Determine the (x, y) coordinate at the center of the cell enclosing the given text.  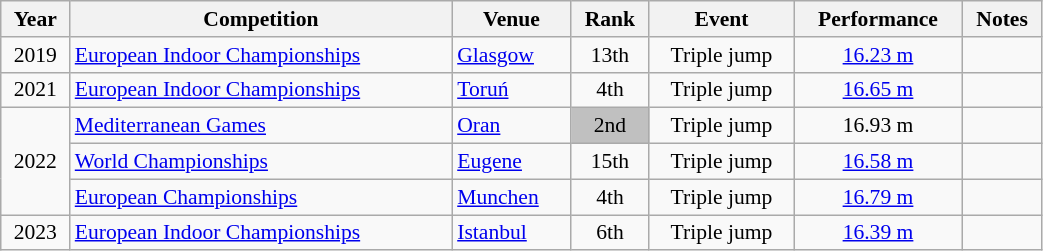
Event (722, 19)
Eugene (512, 162)
2019 (36, 55)
16.79 m (878, 197)
World Championships (261, 162)
16.58 m (878, 162)
Performance (878, 19)
Notes (1002, 19)
16.23 m (878, 55)
Munchen (512, 197)
6th (610, 233)
13th (610, 55)
Year (36, 19)
15th (610, 162)
European Championships (261, 197)
2nd (610, 126)
Rank (610, 19)
Glasgow (512, 55)
16.39 m (878, 233)
2022 (36, 162)
Competition (261, 19)
Mediterranean Games (261, 126)
Oran (512, 126)
2023 (36, 233)
Istanbul (512, 233)
Toruń (512, 90)
16.93 m (878, 126)
Venue (512, 19)
2021 (36, 90)
16.65 m (878, 90)
